For the text-containing cell, return its midpoint in [X, Y] coordinate format. 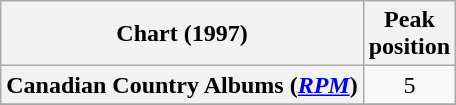
Chart (1997) [182, 34]
5 [409, 85]
Canadian Country Albums (RPM) [182, 85]
Peakposition [409, 34]
